For the text-containing cell, return its midpoint in (x, y) coordinate format. 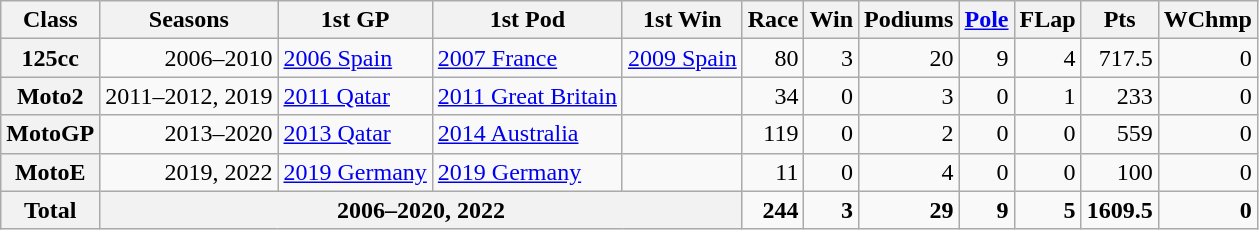
2019, 2022 (189, 172)
2006–2010 (189, 58)
2006 Spain (355, 58)
34 (773, 96)
2007 France (527, 58)
29 (909, 210)
1st GP (355, 20)
20 (909, 58)
2011 Qatar (355, 96)
2013–2020 (189, 134)
2011–2012, 2019 (189, 96)
Pts (1120, 20)
119 (773, 134)
244 (773, 210)
1st Win (682, 20)
Race (773, 20)
559 (1120, 134)
2009 Spain (682, 58)
1 (1048, 96)
Seasons (189, 20)
2 (909, 134)
11 (773, 172)
WChmp (1208, 20)
2014 Australia (527, 134)
MotoE (50, 172)
2006–2020, 2022 (421, 210)
1st Pod (527, 20)
FLap (1048, 20)
717.5 (1120, 58)
Podiums (909, 20)
5 (1048, 210)
2013 Qatar (355, 134)
Pole (986, 20)
Win (832, 20)
100 (1120, 172)
2011 Great Britain (527, 96)
80 (773, 58)
Moto2 (50, 96)
1609.5 (1120, 210)
MotoGP (50, 134)
233 (1120, 96)
Total (50, 210)
Class (50, 20)
125cc (50, 58)
